Return the [X, Y] coordinate for the center point of the cell that contains the specified text.  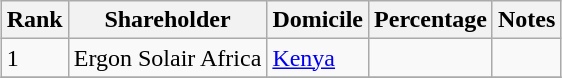
Shareholder [168, 20]
Percentage [431, 20]
Kenya [318, 58]
Ergon Solair Africa [168, 58]
1 [34, 58]
Notes [526, 20]
Domicile [318, 20]
Rank [34, 20]
